Find where the given text appears and provide that cell's center as (x, y) coordinate. 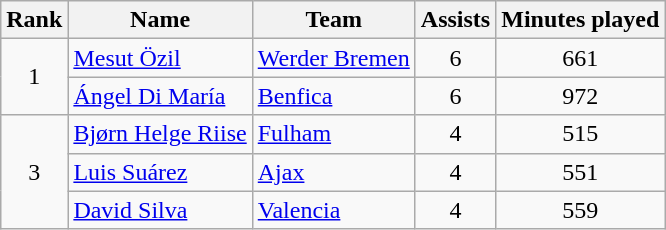
Assists (455, 20)
Name (160, 20)
Mesut Özil (160, 58)
David Silva (160, 210)
972 (580, 96)
661 (580, 58)
Fulham (334, 134)
1 (34, 77)
Minutes played (580, 20)
Team (334, 20)
551 (580, 172)
515 (580, 134)
559 (580, 210)
Valencia (334, 210)
Rank (34, 20)
Ángel Di María (160, 96)
Bjørn Helge Riise (160, 134)
Ajax (334, 172)
Werder Bremen (334, 58)
Luis Suárez (160, 172)
3 (34, 172)
Benfica (334, 96)
